Provide the (x, y) coordinate of the cell's center where the given text is located.  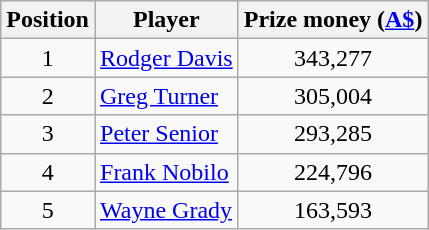
3 (48, 134)
Frank Nobilo (166, 172)
1 (48, 58)
Rodger Davis (166, 58)
Prize money (A$) (333, 20)
224,796 (333, 172)
293,285 (333, 134)
5 (48, 210)
Wayne Grady (166, 210)
2 (48, 96)
Greg Turner (166, 96)
4 (48, 172)
Position (48, 20)
Player (166, 20)
343,277 (333, 58)
Peter Senior (166, 134)
163,593 (333, 210)
305,004 (333, 96)
